Return (X, Y) of the center of cell containing provided text 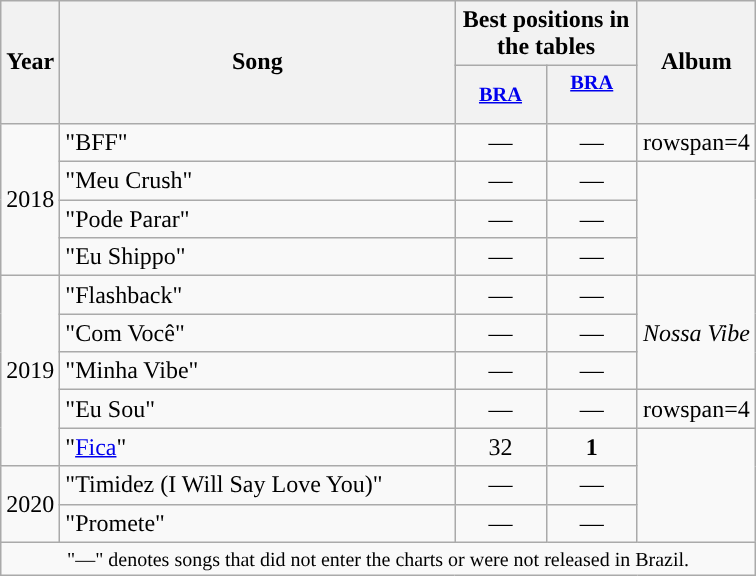
"Minha Vibe" (258, 371)
"Meu Crush" (258, 181)
"Timidez (I Will Say Love You)" (258, 485)
"Flashback" (258, 295)
32 (500, 447)
"BFF" (258, 142)
"Promete" (258, 523)
"Eu Shippo" (258, 257)
2018 (30, 199)
Song (258, 62)
"Pode Parar" (258, 219)
Album (696, 62)
Best positions in the tables (546, 34)
2020 (30, 504)
"—" denotes songs that did not enter the charts or were not released in Brazil. (378, 558)
Year (30, 62)
Nossa Vibe (696, 333)
"Com Você" (258, 333)
"Fica" (258, 447)
"Eu Sou" (258, 409)
2019 (30, 371)
1 (592, 447)
